For the text-containing cell, return its midpoint in [X, Y] coordinate format. 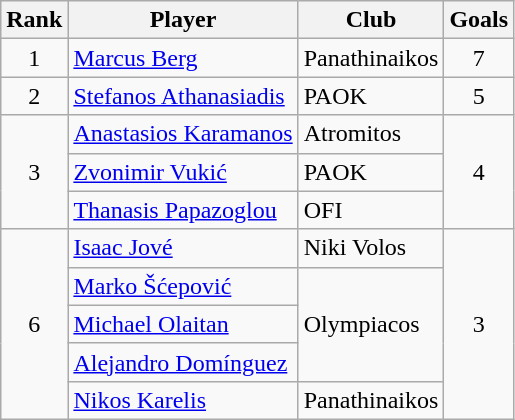
Michael Olaitan [183, 324]
Isaac Jové [183, 248]
Anastasios Karamanos [183, 134]
1 [34, 58]
Player [183, 20]
OFI [371, 210]
Nikos Karelis [183, 400]
2 [34, 96]
Thanasis Papazoglou [183, 210]
Alejandro Domínguez [183, 362]
Niki Volos [371, 248]
Marko Šćepović [183, 286]
Olympiacos [371, 324]
Rank [34, 20]
Stefanos Athanasiadis [183, 96]
4 [479, 172]
5 [479, 96]
Club [371, 20]
6 [34, 324]
Zvonimir Vukić [183, 172]
Marcus Berg [183, 58]
Goals [479, 20]
7 [479, 58]
Atromitos [371, 134]
